For the text-containing cell, return its midpoint in (x, y) coordinate format. 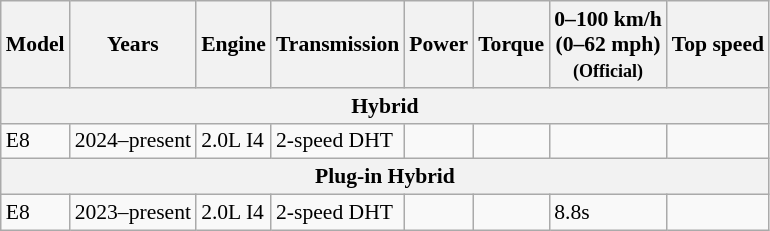
Model (36, 44)
Power (438, 44)
8.8s (608, 213)
Torque (511, 44)
Transmission (338, 44)
Plug-in Hybrid (385, 177)
Top speed (718, 44)
Years (133, 44)
Hybrid (385, 106)
Engine (234, 44)
2023–present (133, 213)
0–100 km/h(0–62 mph)(Official) (608, 44)
2024–present (133, 141)
